Determine the (X, Y) coordinate at the center of the cell enclosing the given text.  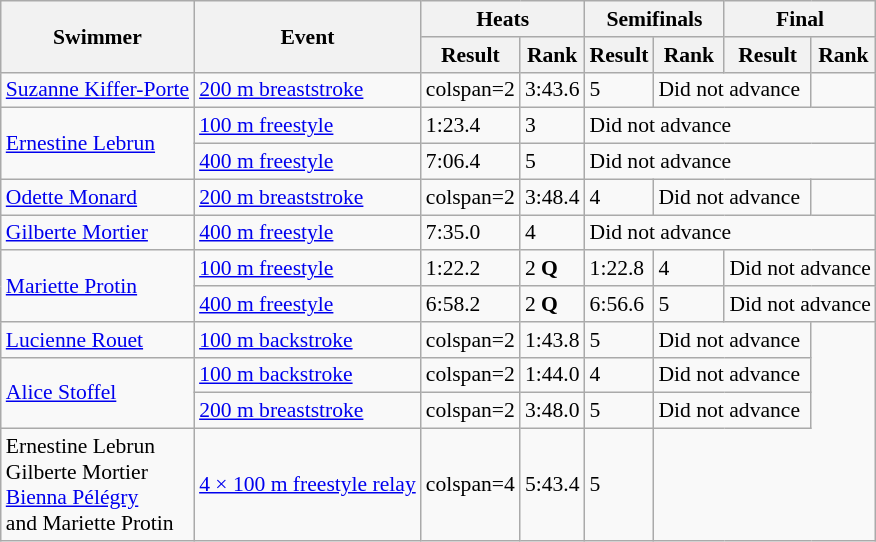
Final (800, 19)
Event (308, 36)
1:22.2 (470, 269)
3:48.4 (552, 197)
Swimmer (98, 36)
Suzanne Kiffer-Porte (98, 90)
7:06.4 (470, 162)
Lucienne Rouet (98, 340)
6:58.2 (470, 304)
1:23.4 (470, 126)
Odette Monard (98, 197)
Alice Stoffel (98, 392)
1:43.8 (552, 340)
Ernestine Lebrun Gilberte Mortier Bienna Pélégry and Mariette Protin (98, 485)
5:43.4 (552, 485)
7:35.0 (470, 233)
colspan=4 (470, 485)
1:44.0 (552, 375)
Semifinals (655, 19)
Ernestine Lebrun (98, 144)
Gilberte Mortier (98, 233)
1:22.8 (620, 269)
3:43.6 (552, 90)
4 × 100 m freestyle relay (308, 485)
3 (552, 126)
6:56.6 (620, 304)
Heats (503, 19)
3:48.0 (552, 411)
Mariette Protin (98, 286)
